For the text-containing cell, return its midpoint in [x, y] coordinate format. 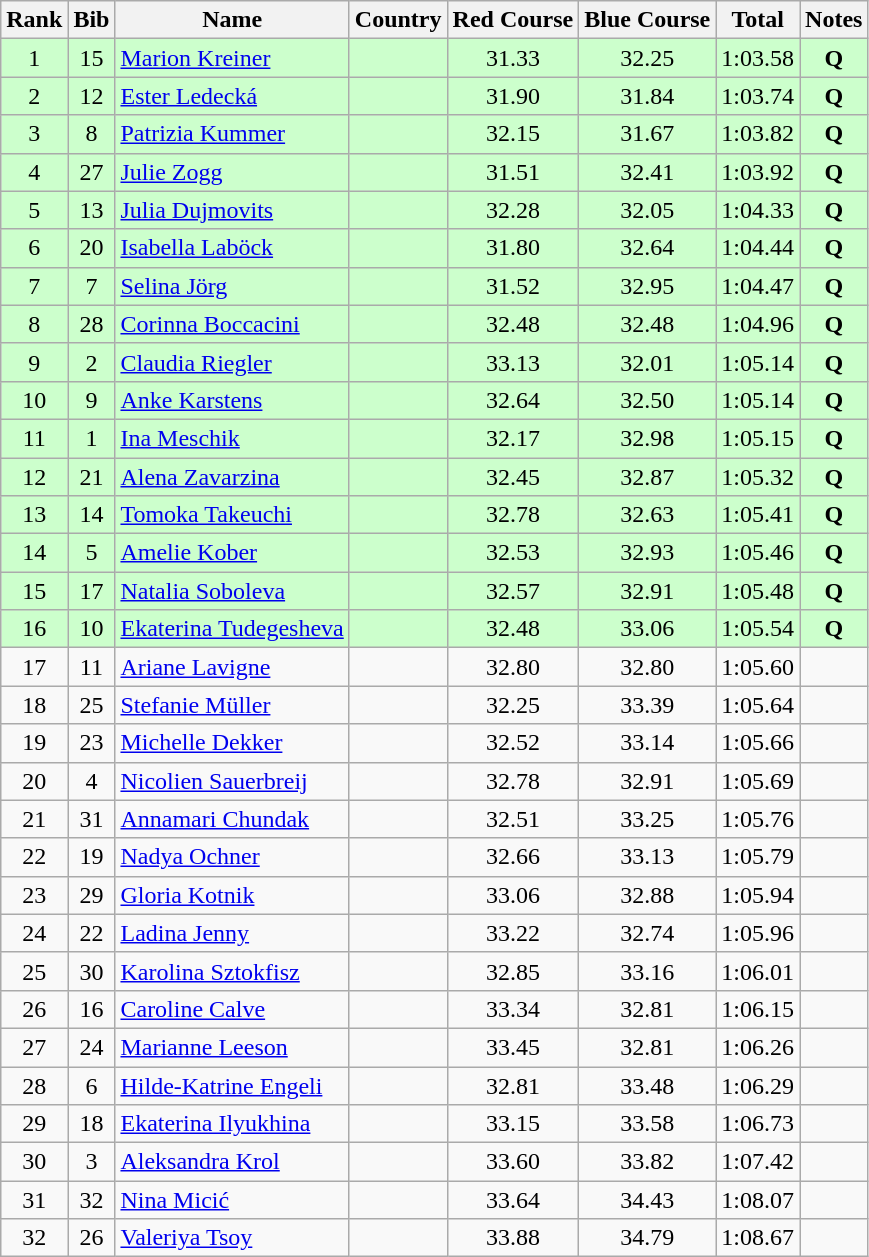
Julie Zogg [232, 172]
Stefanie Müller [232, 705]
32.85 [513, 971]
Ekaterina Ilyukhina [232, 1124]
Notes [834, 20]
1:08.07 [758, 1200]
1:05.48 [758, 591]
Michelle Dekker [232, 743]
31.67 [648, 134]
32.57 [513, 591]
Claudia Riegler [232, 362]
32.63 [648, 515]
32.95 [648, 286]
1:05.64 [758, 705]
33.25 [648, 819]
Ariane Lavigne [232, 667]
Isabella Laböck [232, 248]
33.45 [513, 1047]
1:05.94 [758, 895]
33.82 [648, 1162]
Red Course [513, 20]
1:06.26 [758, 1047]
34.79 [648, 1238]
Ina Meschik [232, 438]
Karolina Sztokfisz [232, 971]
32.88 [648, 895]
33.34 [513, 1009]
Ladina Jenny [232, 933]
1:05.15 [758, 438]
33.58 [648, 1124]
Blue Course [648, 20]
Alena Zavarzina [232, 477]
1:03.92 [758, 172]
32.52 [513, 743]
32.01 [648, 362]
Marion Kreiner [232, 58]
Marianne Leeson [232, 1047]
31.84 [648, 96]
1:08.67 [758, 1238]
1:05.76 [758, 819]
32.74 [648, 933]
34.43 [648, 1200]
1:05.60 [758, 667]
Ekaterina Tudegesheva [232, 629]
Tomoka Takeuchi [232, 515]
Patrizia Kummer [232, 134]
1:05.79 [758, 857]
1:06.29 [758, 1085]
Amelie Kober [232, 553]
32.53 [513, 553]
1:03.58 [758, 58]
31.90 [513, 96]
32.66 [513, 857]
32.05 [648, 210]
32.51 [513, 819]
32.28 [513, 210]
1:05.66 [758, 743]
1:06.01 [758, 971]
Corinna Boccacini [232, 324]
1:04.44 [758, 248]
Gloria Kotnik [232, 895]
32.50 [648, 400]
1:04.33 [758, 210]
Julia Dujmovits [232, 210]
33.14 [648, 743]
33.60 [513, 1162]
33.22 [513, 933]
Rank [34, 20]
Bib [92, 20]
Nadya Ochner [232, 857]
33.64 [513, 1200]
Annamari Chundak [232, 819]
33.15 [513, 1124]
Aleksandra Krol [232, 1162]
1:05.41 [758, 515]
Anke Karstens [232, 400]
32.93 [648, 553]
Valeriya Tsoy [232, 1238]
1:03.74 [758, 96]
1:04.47 [758, 286]
1:06.15 [758, 1009]
31.80 [513, 248]
1:05.46 [758, 553]
33.16 [648, 971]
1:06.73 [758, 1124]
Nicolien Sauerbreij [232, 781]
1:05.54 [758, 629]
Caroline Calve [232, 1009]
Hilde-Katrine Engeli [232, 1085]
1:05.69 [758, 781]
32.87 [648, 477]
31.33 [513, 58]
Total [758, 20]
Selina Jörg [232, 286]
33.48 [648, 1085]
31.52 [513, 286]
32.15 [513, 134]
32.17 [513, 438]
1:03.82 [758, 134]
1:04.96 [758, 324]
1:05.96 [758, 933]
Country [398, 20]
Nina Micić [232, 1200]
1:05.32 [758, 477]
33.88 [513, 1238]
31.51 [513, 172]
32.45 [513, 477]
Ester Ledecká [232, 96]
33.39 [648, 705]
Name [232, 20]
Natalia Soboleva [232, 591]
32.41 [648, 172]
32.98 [648, 438]
1:07.42 [758, 1162]
